Return the (X, Y) coordinate for the center point of the cell that contains the specified text.  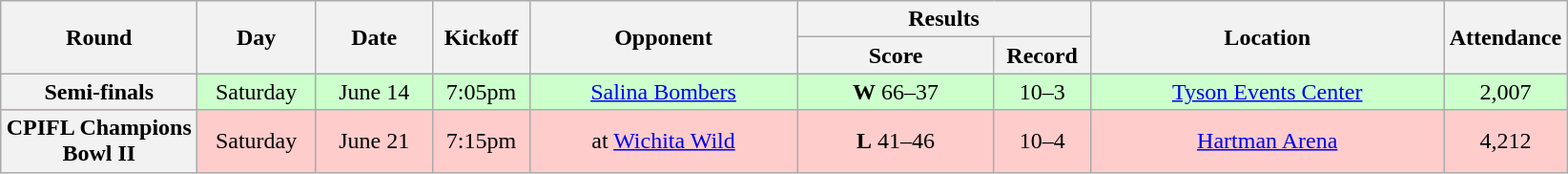
10–3 (1042, 92)
Results (944, 19)
Round (99, 37)
Attendance (1505, 37)
Semi-finals (99, 92)
Record (1042, 55)
10–4 (1042, 141)
Kickoff (481, 37)
Tyson Events Center (1267, 92)
L 41–46 (896, 141)
at Wichita Wild (664, 141)
Day (257, 37)
Date (374, 37)
4,212 (1505, 141)
Score (896, 55)
7:15pm (481, 141)
Location (1267, 37)
7:05pm (481, 92)
CPIFL Champions Bowl II (99, 141)
Hartman Arena (1267, 141)
W 66–37 (896, 92)
2,007 (1505, 92)
Salina Bombers (664, 92)
June 14 (374, 92)
June 21 (374, 141)
Opponent (664, 37)
